Locate the cell with the specified text and output its [x, y] center coordinate. 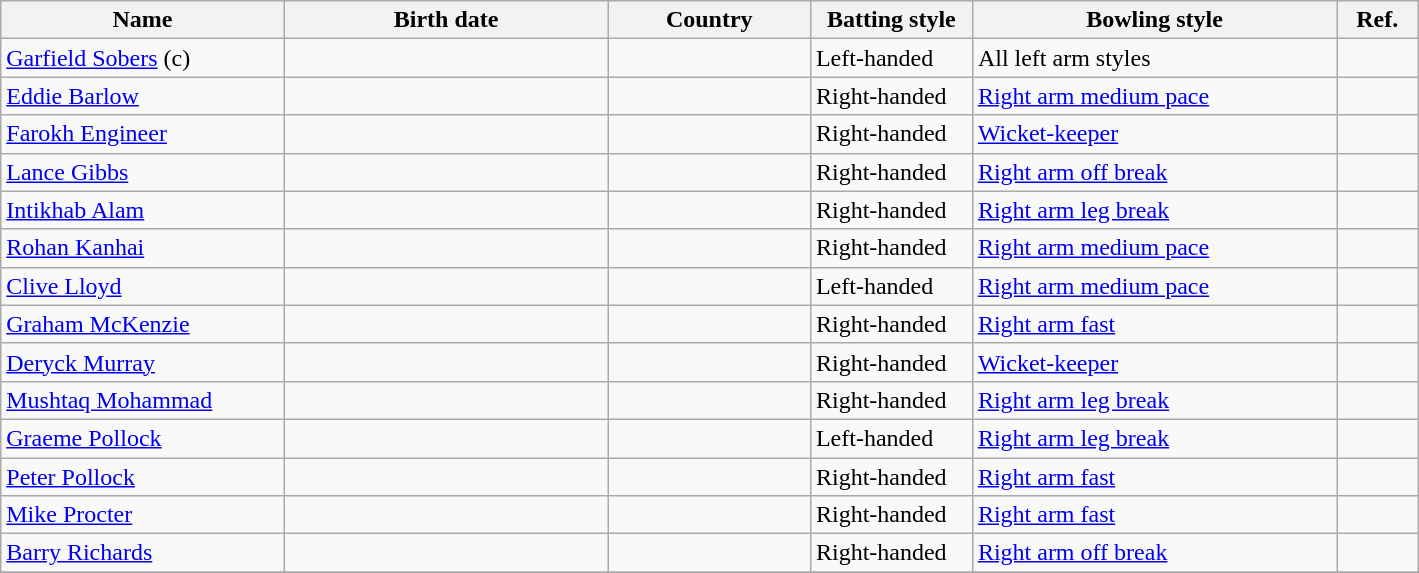
Mushtaq Mohammad [142, 400]
Birth date [446, 20]
Peter Pollock [142, 477]
Bowling style [1154, 20]
Barry Richards [142, 553]
Graeme Pollock [142, 438]
Lance Gibbs [142, 172]
Deryck Murray [142, 362]
Garfield Sobers (c) [142, 58]
Clive Lloyd [142, 286]
Batting style [891, 20]
Eddie Barlow [142, 96]
Mike Procter [142, 515]
Ref. [1378, 20]
Name [142, 20]
Country [709, 20]
Intikhab Alam [142, 210]
All left arm styles [1154, 58]
Farokh Engineer [142, 134]
Graham McKenzie [142, 324]
Rohan Kanhai [142, 248]
